Scan for the cell matching the given text and deliver its (x, y) coordinate at center. 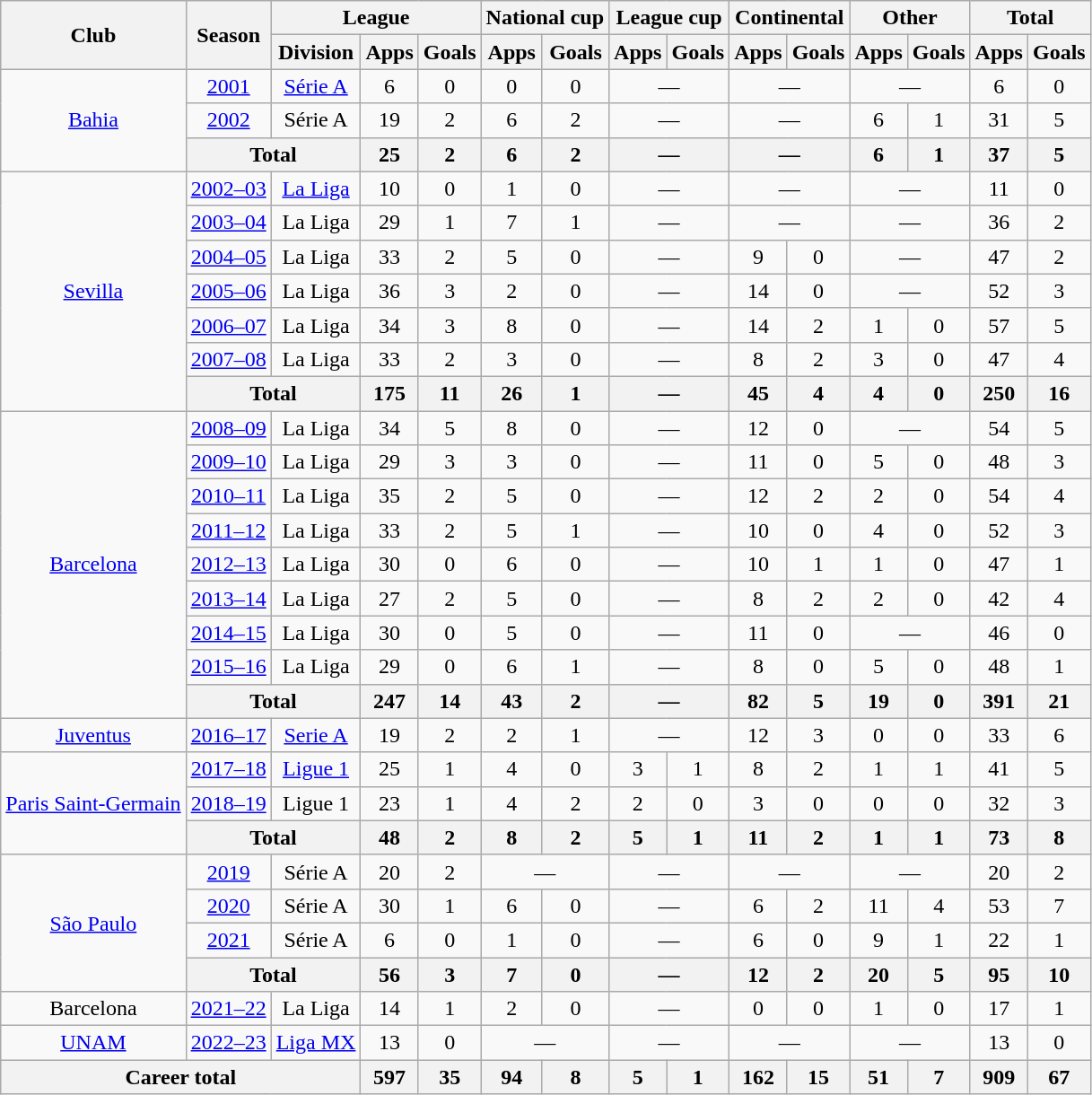
175 (389, 393)
43 (511, 701)
41 (999, 769)
National cup (545, 18)
Sevilla (93, 291)
São Paulo (93, 923)
Club (93, 35)
42 (999, 599)
Juventus (93, 735)
Paris Saint-Germain (93, 803)
17 (999, 1009)
Division (316, 52)
2005–06 (228, 291)
27 (389, 599)
League cup (669, 18)
21 (1059, 701)
67 (1059, 1077)
2007–08 (228, 359)
2017–18 (228, 769)
26 (511, 393)
2019 (228, 872)
32 (999, 803)
23 (389, 803)
73 (999, 837)
2011–12 (228, 530)
2012–13 (228, 565)
2006–07 (228, 325)
82 (758, 701)
51 (878, 1077)
2009–10 (228, 462)
Season (228, 35)
250 (999, 393)
909 (999, 1077)
2002 (228, 120)
2010–11 (228, 496)
Liga MX (316, 1043)
Other (910, 18)
2015–16 (228, 667)
2021–22 (228, 1009)
UNAM (93, 1043)
37 (999, 154)
Career total (181, 1077)
Bahia (93, 120)
31 (999, 120)
2020 (228, 906)
2013–14 (228, 599)
2018–19 (228, 803)
53 (999, 906)
162 (758, 1077)
2004–05 (228, 257)
22 (999, 940)
2001 (228, 86)
247 (389, 701)
League (376, 18)
391 (999, 701)
2021 (228, 940)
57 (999, 325)
46 (999, 633)
94 (511, 1077)
2014–15 (228, 633)
Serie A (316, 735)
Continental (790, 18)
16 (1059, 393)
56 (389, 974)
2002–03 (228, 188)
95 (999, 974)
2008–09 (228, 428)
2016–17 (228, 735)
597 (389, 1077)
45 (758, 393)
15 (818, 1077)
2003–04 (228, 223)
2022–23 (228, 1043)
